Locate the cell with the specified text and output its [X, Y] center coordinate. 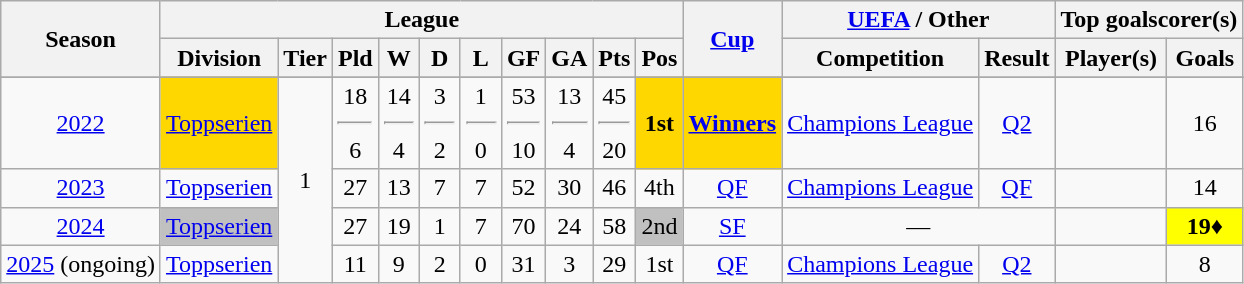
League [421, 20]
5310 [523, 123]
Player(s) [1111, 58]
144 [398, 123]
3 [570, 264]
52 [523, 188]
4520 [614, 123]
Tier [306, 58]
19♦ [1205, 226]
16 [1205, 123]
Cup [732, 39]
9 [398, 264]
13 [398, 188]
4th [660, 188]
29 [614, 264]
Pos [660, 58]
Result [1017, 58]
SF [732, 226]
58 [614, 226]
30 [570, 188]
Top goalscorer(s) [1149, 20]
Pld [355, 58]
— [918, 226]
70 [523, 226]
Division [218, 58]
2024 [81, 226]
Competition [880, 58]
GF [523, 58]
31 [523, 264]
11 [355, 264]
0 [480, 264]
32 [440, 123]
14 [1205, 188]
GA [570, 58]
2023 [81, 188]
Season [81, 39]
24 [570, 226]
10 [480, 123]
D [440, 58]
8 [1205, 264]
2022 [81, 123]
134 [570, 123]
19 [398, 226]
46 [614, 188]
2025 (ongoing) [81, 264]
UEFA / Other [918, 20]
186 [355, 123]
2 [440, 264]
L [480, 58]
2nd [660, 226]
Winners [732, 123]
W [398, 58]
Goals [1205, 58]
Pts [614, 58]
